From the cell containing the given text, extract its center point as [X, Y] coordinate. 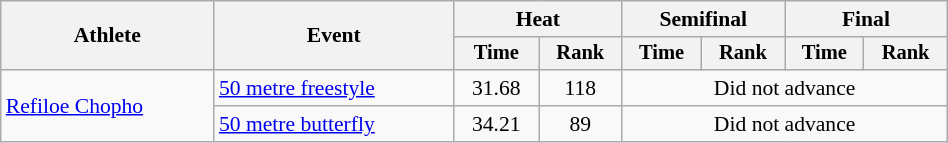
Semifinal [704, 19]
50 metre freestyle [334, 88]
Event [334, 36]
31.68 [496, 88]
34.21 [496, 124]
Athlete [108, 36]
Heat [538, 19]
89 [580, 124]
50 metre butterfly [334, 124]
Refiloe Chopho [108, 106]
Final [866, 19]
118 [580, 88]
